Locate the cell with the specified text and output its [x, y] center coordinate. 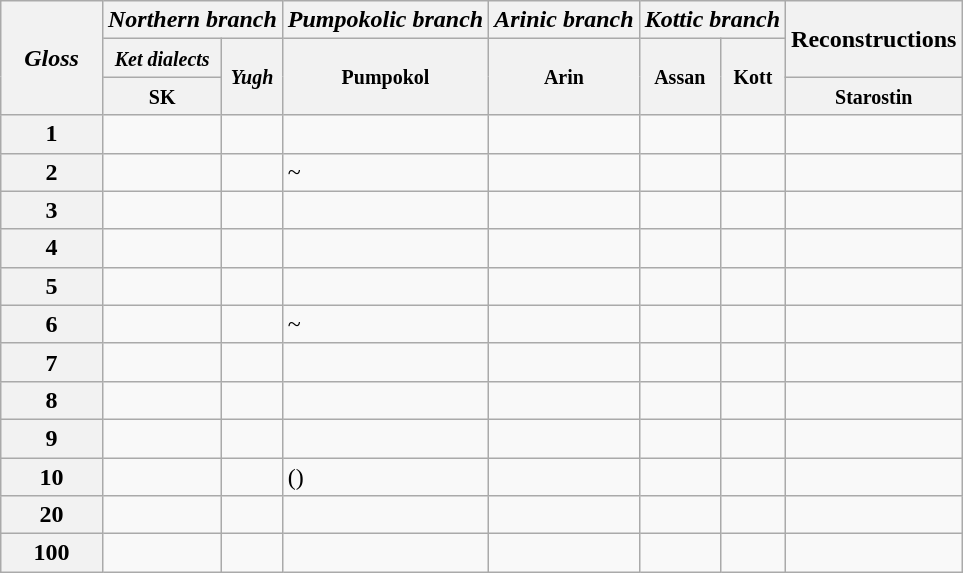
Ket dialects [162, 58]
Kottic branch [712, 20]
9 [52, 438]
8 [52, 400]
5 [52, 286]
Assan [680, 77]
Pumpokol [385, 77]
4 [52, 248]
Yugh [252, 77]
2 [52, 172]
Kott [752, 77]
() [385, 477]
Pumpokolic branch [385, 20]
Arinic branch [564, 20]
7 [52, 362]
Gloss [52, 58]
Northern branch [192, 20]
Arin [564, 77]
Reconstructions [874, 39]
3 [52, 210]
10 [52, 477]
1 [52, 134]
100 [52, 553]
SK [162, 96]
6 [52, 324]
Starostin [874, 96]
20 [52, 515]
